Identify which cell holds the provided text, then report its [X, Y] central coordinate. 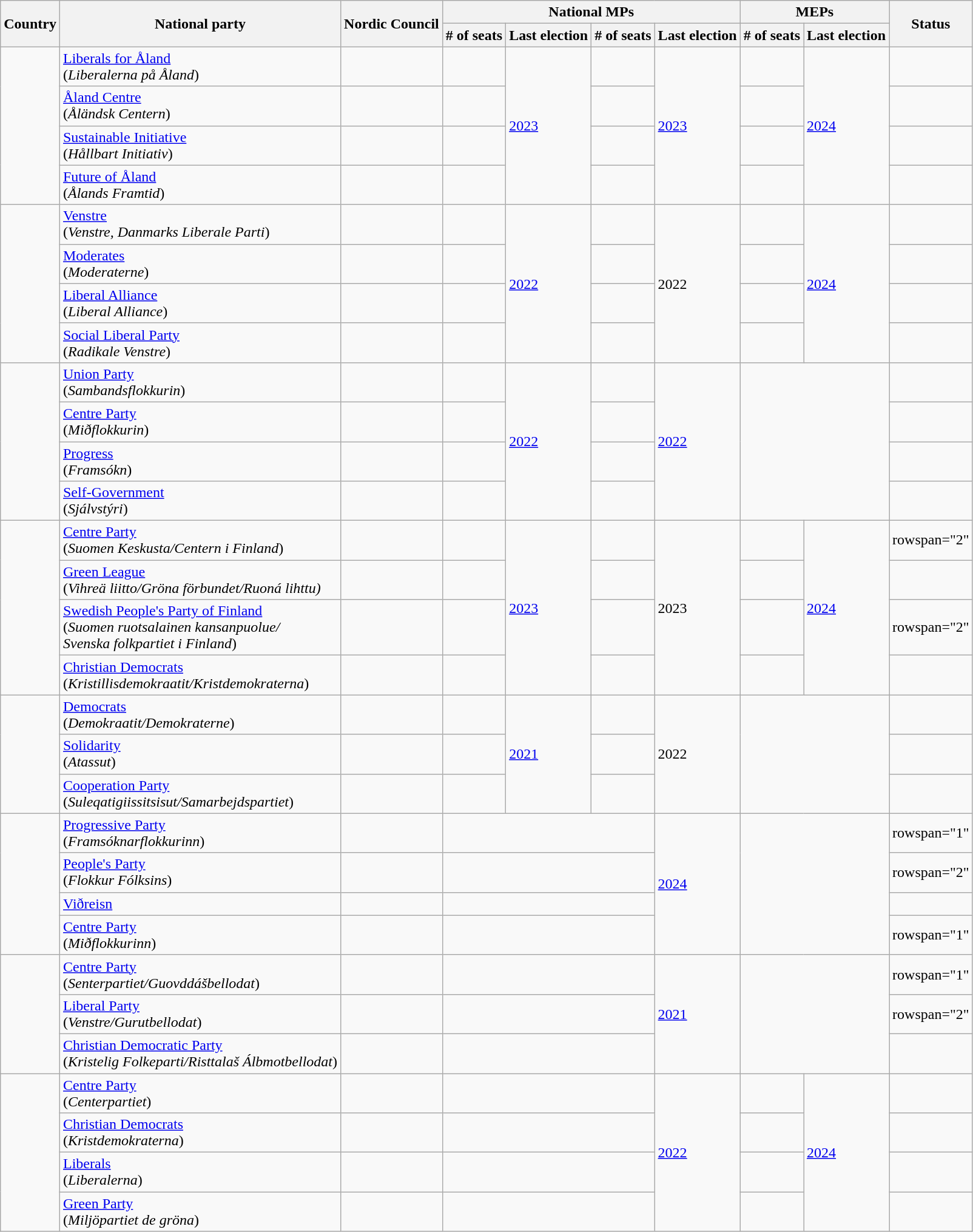
Status [931, 24]
Swedish People's Party of Finland(Suomen ruotsalainen kansanpuolue/Svenska folkpartiet i Finland) [200, 628]
Christian Democratic Party(Kristelig Folkeparti/Risttalaš Álbmotbellodat) [200, 1054]
Social Liberal Party(Radikale Venstre) [200, 342]
Liberal Party(Venstre/Gurutbellodat) [200, 1014]
Centre Party(Miðflokkurinn) [200, 935]
Liberals(Liberalerna) [200, 1173]
Solidarity(Atassut) [200, 754]
Sustainable Initiative(Hållbart Initiativ) [200, 146]
Progressive Party(Framsóknarflokkurinn) [200, 833]
MEPs [814, 12]
Democrats(Demokraatit/Demokraterne) [200, 715]
Centre Party(Miðflokkurin) [200, 421]
Progress(Framsókn) [200, 461]
Union Party(Sambandsflokkurin) [200, 382]
Cooperation Party(Suleqatigiissitsisut/Samarbejdspartiet) [200, 794]
Viðreisn [200, 904]
People's Party(Flokkur Fólksins) [200, 873]
Liberal Alliance(Liberal Alliance) [200, 303]
National MPs [591, 12]
Country [30, 24]
Centre Party(Centerpartiet) [200, 1092]
Nordic Council [392, 24]
Moderates(Moderaterne) [200, 263]
Green League(Vihreä liitto/Gröna förbundet/Ruoná lihttu) [200, 580]
Christian Democrats(Kristillisdemokraatit/Kristdemokraterna) [200, 675]
Centre Party(Senterpartiet/Guovddášbellodat) [200, 975]
National party [200, 24]
Future of Åland(Ålands Framtid) [200, 184]
Green Party(Miljöpartiet de gröna) [200, 1211]
Centre Party(Suomen Keskusta/Centern i Finland) [200, 540]
Venstre(Venstre, Danmarks Liberale Parti) [200, 225]
Liberals for Åland(Liberalerna på Åland) [200, 67]
Self-Government(Sjálvstýri) [200, 501]
Åland Centre(Åländsk Centern) [200, 106]
Christian Democrats(Kristdemokraterna) [200, 1132]
